Scan for the cell matching the given text and deliver its (X, Y) coordinate at center. 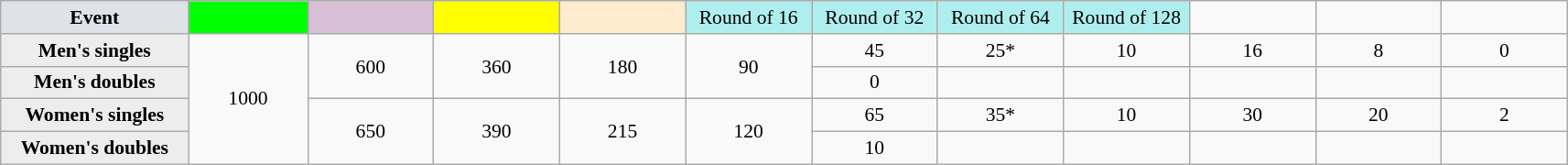
Round of 16 (749, 17)
Round of 64 (1000, 17)
Round of 32 (874, 17)
Men's doubles (95, 82)
180 (622, 66)
90 (749, 66)
20 (1379, 115)
16 (1252, 50)
25* (1000, 50)
2 (1505, 115)
600 (371, 66)
390 (497, 132)
65 (874, 115)
1000 (248, 99)
Men's singles (95, 50)
45 (874, 50)
Event (95, 17)
Round of 128 (1127, 17)
Women's doubles (95, 148)
120 (749, 132)
30 (1252, 115)
35* (1000, 115)
360 (497, 66)
215 (622, 132)
Women's singles (95, 115)
650 (371, 132)
8 (1379, 50)
